Find where the given text appears and provide that cell's center as [x, y] coordinate. 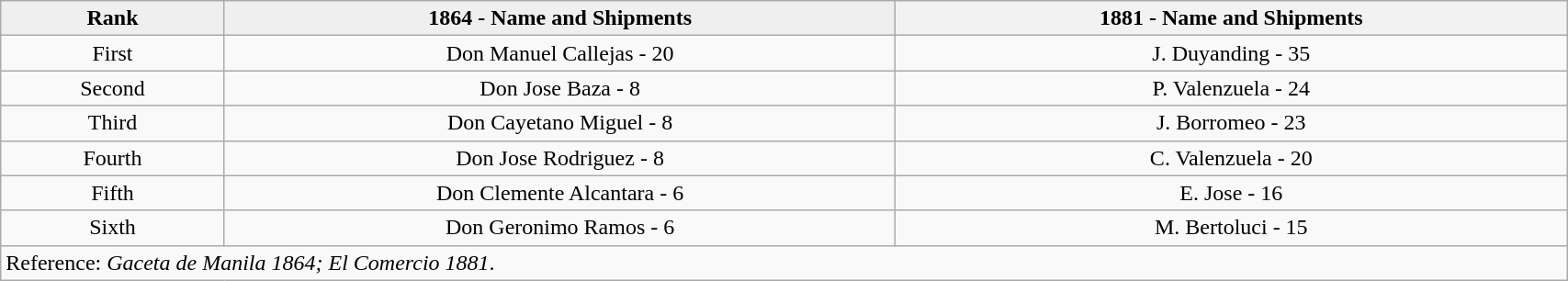
Third [113, 123]
1864 - Name and Shipments [560, 18]
Sixth [113, 228]
Don Manuel Callejas - 20 [560, 53]
Rank [113, 18]
Don Jose Baza - 8 [560, 88]
Fifth [113, 193]
Don Cayetano Miguel - 8 [560, 123]
Don Geronimo Ramos - 6 [560, 228]
C. Valenzuela - 20 [1231, 158]
Fourth [113, 158]
Second [113, 88]
M. Bertoluci - 15 [1231, 228]
P. Valenzuela - 24 [1231, 88]
J. Borromeo - 23 [1231, 123]
E. Jose - 16 [1231, 193]
Don Jose Rodriguez - 8 [560, 158]
1881 - Name and Shipments [1231, 18]
J. Duyanding - 35 [1231, 53]
Reference: Gaceta de Manila 1864; El Comercio 1881. [784, 263]
Don Clemente Alcantara - 6 [560, 193]
First [113, 53]
